Search for the cell housing the specified text and yield its [X, Y] center coordinate. 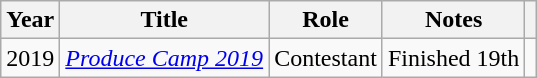
Year [30, 20]
Produce Camp 2019 [164, 58]
Finished 19th [453, 58]
Title [164, 20]
Role [326, 20]
Notes [453, 20]
Contestant [326, 58]
2019 [30, 58]
